Return the (x, y) coordinate for the center point of the cell that contains the specified text.  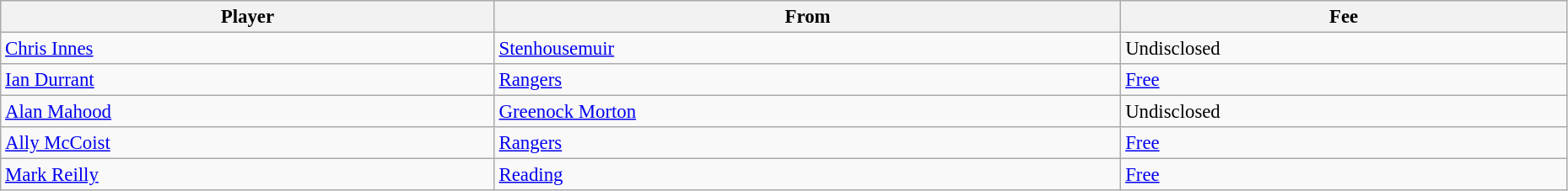
Alan Mahood (248, 112)
Ally McCoist (248, 143)
Reading (808, 175)
Ian Durrant (248, 80)
Fee (1344, 17)
Stenhousemuir (808, 49)
Greenock Morton (808, 112)
Chris Innes (248, 49)
From (808, 17)
Player (248, 17)
Mark Reilly (248, 175)
